Scan for the cell matching the given text and deliver its [x, y] coordinate at center. 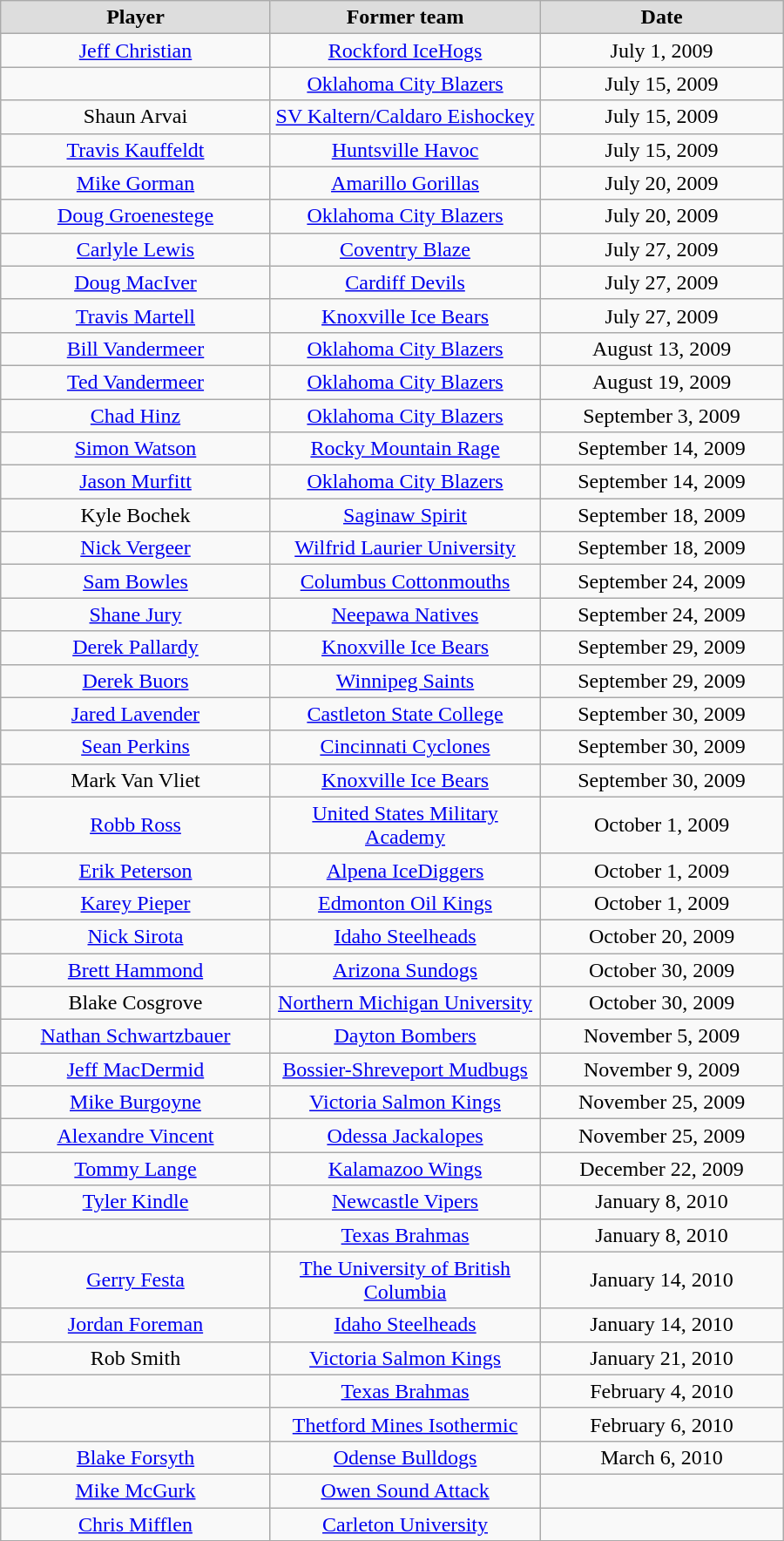
Ted Vandermeer [136, 382]
Mike Burgoyne [136, 1103]
Cardiff Devils [405, 282]
Sean Perkins [136, 747]
July 1, 2009 [662, 51]
Travis Kauffeldt [136, 150]
Nick Vergeer [136, 548]
Derek Pallardy [136, 648]
Amarillo Gorillas [405, 183]
Odessa Jackalopes [405, 1136]
Former team [405, 17]
Sam Bowles [136, 581]
Bossier-Shreveport Mudbugs [405, 1069]
March 6, 2010 [662, 1457]
Carleton University [405, 1524]
Jeff MacDermid [136, 1069]
August 19, 2009 [662, 382]
Jason Murfitt [136, 482]
Huntsville Havoc [405, 150]
Blake Cosgrove [136, 1003]
August 13, 2009 [662, 349]
Simon Watson [136, 449]
The University of British Columbia [405, 1280]
Erik Peterson [136, 870]
Arizona Sundogs [405, 970]
Castleton State College [405, 714]
Chris Mifflen [136, 1524]
Cincinnati Cyclones [405, 747]
Date [662, 17]
November 5, 2009 [662, 1036]
Jordan Foreman [136, 1325]
Mike McGurk [136, 1490]
January 21, 2010 [662, 1358]
Jared Lavender [136, 714]
December 22, 2009 [662, 1169]
Jeff Christian [136, 51]
Robb Ross [136, 825]
Derek Buors [136, 681]
Doug MacIver [136, 282]
Nick Sirota [136, 936]
Doug Groenestege [136, 216]
Bill Vandermeer [136, 349]
Shaun Arvai [136, 117]
SV Kaltern/Caldaro Eishockey [405, 117]
October 20, 2009 [662, 936]
Brett Hammond [136, 970]
Chad Hinz [136, 416]
September 3, 2009 [662, 416]
Kyle Bochek [136, 515]
Saginaw Spirit [405, 515]
Travis Martell [136, 316]
Owen Sound Attack [405, 1490]
February 4, 2010 [662, 1391]
Newcastle Vipers [405, 1202]
Northern Michigan University [405, 1003]
Winnipeg Saints [405, 681]
Kalamazoo Wings [405, 1169]
Dayton Bombers [405, 1036]
Gerry Festa [136, 1280]
Player [136, 17]
Tyler Kindle [136, 1202]
Mark Van Vliet [136, 780]
Odense Bulldogs [405, 1457]
Rocky Mountain Rage [405, 449]
Nathan Schwartzbauer [136, 1036]
Rockford IceHogs [405, 51]
Columbus Cottonmouths [405, 581]
Tommy Lange [136, 1169]
Coventry Blaze [405, 249]
Alexandre Vincent [136, 1136]
Edmonton Oil Kings [405, 903]
Rob Smith [136, 1358]
Wilfrid Laurier University [405, 548]
Mike Gorman [136, 183]
Shane Jury [136, 614]
Thetford Mines Isothermic [405, 1424]
Neepawa Natives [405, 614]
February 6, 2010 [662, 1424]
United States Military Academy [405, 825]
Carlyle Lewis [136, 249]
Blake Forsyth [136, 1457]
Karey Pieper [136, 903]
November 9, 2009 [662, 1069]
Alpena IceDiggers [405, 870]
